Pinpoint the cell where the given text exists, returning its [x, y] midpoint coordinate. 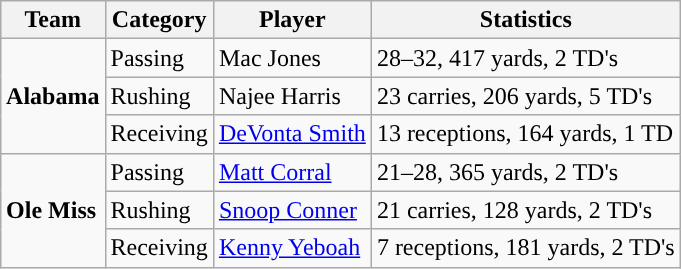
7 receptions, 181 yards, 2 TD's [526, 248]
13 receptions, 164 yards, 1 TD [526, 134]
21–28, 365 yards, 2 TD's [526, 172]
28–32, 417 yards, 2 TD's [526, 58]
DeVonta Smith [292, 134]
Category [159, 20]
Matt Corral [292, 172]
Alabama [53, 96]
Statistics [526, 20]
Team [53, 20]
Mac Jones [292, 58]
23 carries, 206 yards, 5 TD's [526, 96]
Player [292, 20]
Najee Harris [292, 96]
Snoop Conner [292, 210]
21 carries, 128 yards, 2 TD's [526, 210]
Kenny Yeboah [292, 248]
Ole Miss [53, 210]
